Scan for the cell matching the given text and deliver its [x, y] coordinate at center. 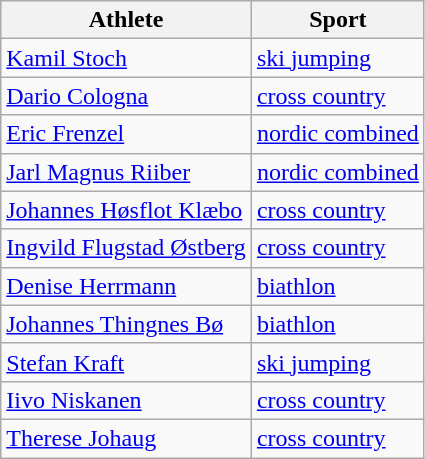
Johannes Thingnes Bø [126, 324]
Dario Cologna [126, 96]
Athlete [126, 20]
Kamil Stoch [126, 58]
Johannes Høsflot Klæbo [126, 210]
Ingvild Flugstad Østberg [126, 248]
Stefan Kraft [126, 362]
Jarl Magnus Riiber [126, 172]
Denise Herrmann [126, 286]
Therese Johaug [126, 438]
Iivo Niskanen [126, 400]
Eric Frenzel [126, 134]
Sport [338, 20]
